Pinpoint the cell where the given text exists, returning its [X, Y] midpoint coordinate. 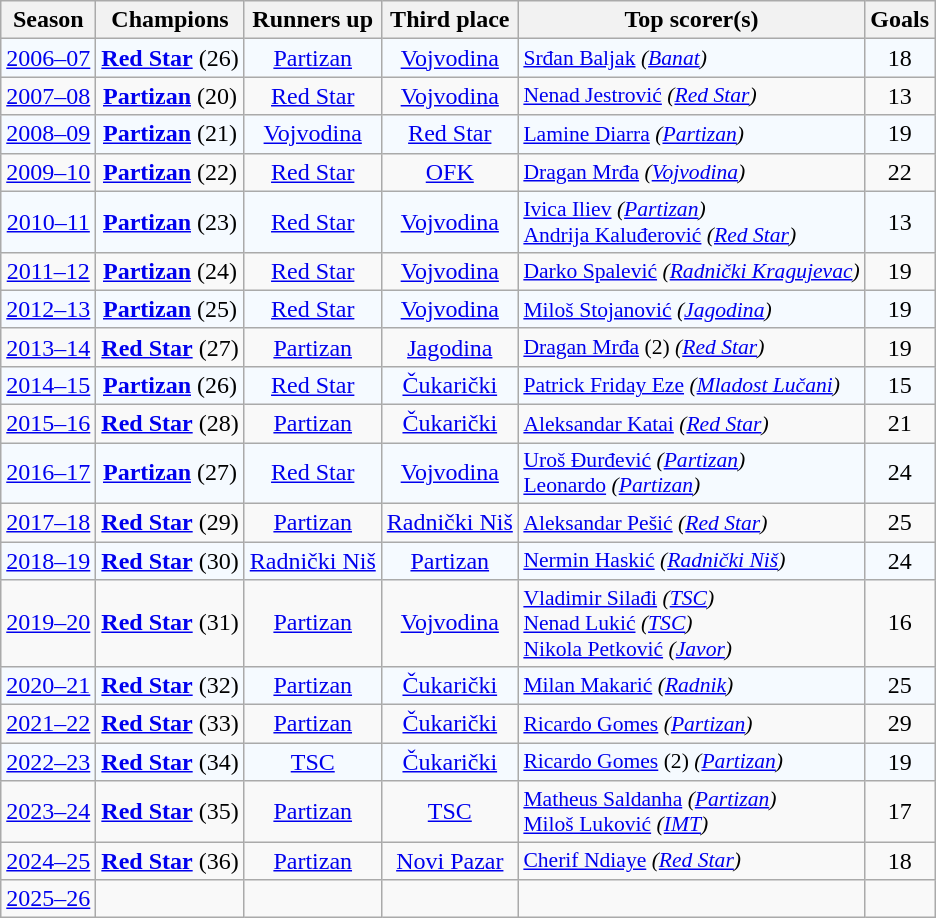
Partizan (25) [170, 309]
Aleksandar Katai (Red Star) [691, 423]
Ivica Iliev (Partizan) Andrija Kaluđerović (Red Star) [691, 222]
2012–13 [48, 309]
Third place [450, 20]
2020–21 [48, 685]
2023–24 [48, 812]
2010–11 [48, 222]
Miloš Stojanović (Jagodina) [691, 309]
Patrick Friday Eze (Mladost Lučani) [691, 385]
17 [900, 812]
Red Star (36) [170, 861]
Partizan (23) [170, 222]
Partizan (24) [170, 271]
Runners up [312, 20]
2018–19 [48, 561]
15 [900, 385]
2013–14 [48, 347]
Champions [170, 20]
2007–08 [48, 96]
2006–07 [48, 58]
Matheus Saldanha (Partizan) Miloš Luković (IMT) [691, 812]
2024–25 [48, 861]
2016–17 [48, 472]
Darko Spalević (Radnički Kragujevac) [691, 271]
21 [900, 423]
Red Star (32) [170, 685]
Partizan (26) [170, 385]
Red Star (31) [170, 624]
Top scorer(s) [691, 20]
Red Star (29) [170, 523]
Nermin Haskić (Radnički Niš) [691, 561]
Partizan (20) [170, 96]
Red Star (35) [170, 812]
2015–16 [48, 423]
2011–12 [48, 271]
Red Star (28) [170, 423]
Vladimir Silađi (TSC) Nenad Lukić (TSC) Nikola Petković (Javor) [691, 624]
Jagodina [450, 347]
Dragan Mrđa (Vojvodina) [691, 172]
Milan Makarić (Radnik) [691, 685]
Aleksandar Pešić (Red Star) [691, 523]
Red Star (27) [170, 347]
2022–23 [48, 761]
Red Star (26) [170, 58]
Lamine Diarra (Partizan) [691, 134]
Partizan (27) [170, 472]
16 [900, 624]
OFK [450, 172]
Goals [900, 20]
2025–26 [48, 899]
Ricardo Gomes (2) (Partizan) [691, 761]
2014–15 [48, 385]
Partizan (22) [170, 172]
29 [900, 723]
22 [900, 172]
Red Star (33) [170, 723]
Ricardo Gomes (Partizan) [691, 723]
Novi Pazar [450, 861]
2021–22 [48, 723]
Partizan (21) [170, 134]
Red Star (30) [170, 561]
Cherif Ndiaye (Red Star) [691, 861]
Srđan Baljak (Banat) [691, 58]
Dragan Mrđa (2) (Red Star) [691, 347]
Uroš Đurđević (Partizan) Leonardo (Partizan) [691, 472]
Season [48, 20]
2009–10 [48, 172]
Red Star (34) [170, 761]
2008–09 [48, 134]
2019–20 [48, 624]
Nenad Jestrović (Red Star) [691, 96]
2017–18 [48, 523]
